Provide the (X, Y) coordinate of the cell's center where the given text is located.  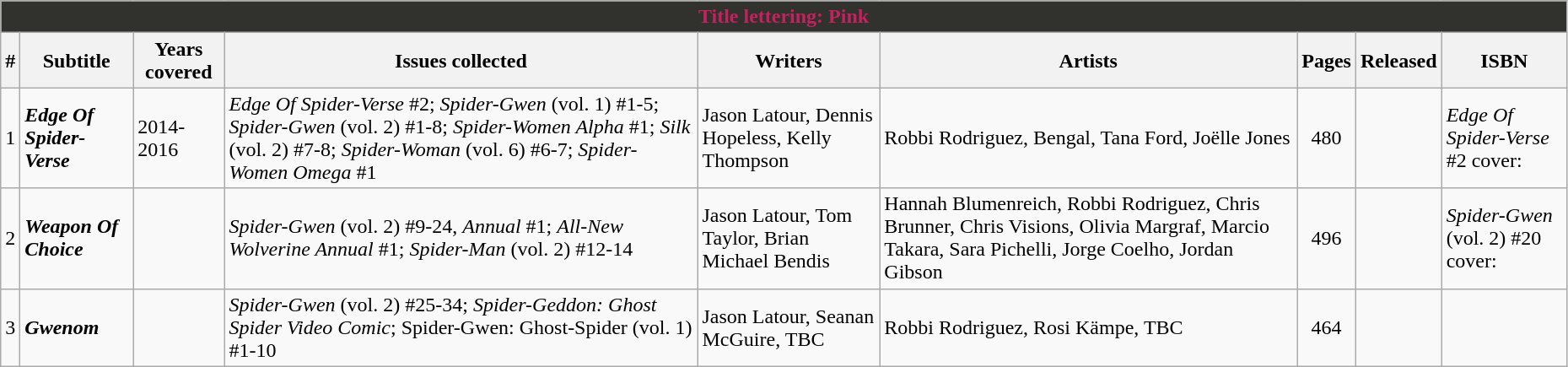
1 (10, 138)
Released (1398, 61)
Gwenom (77, 327)
Spider-Gwen (vol. 2) #25-34; Spider-Geddon: Ghost Spider Video Comic; Spider-Gwen: Ghost-Spider (vol. 1) #1-10 (461, 327)
Hannah Blumenreich, Robbi Rodriguez, Chris Brunner, Chris Visions, Olivia Margraf, Marcio Takara, Sara Pichelli, Jorge Coelho, Jordan Gibson (1088, 238)
Robbi Rodriguez, Rosi Kämpe, TBC (1088, 327)
3 (10, 327)
2 (10, 238)
Issues collected (461, 61)
Weapon Of Choice (77, 238)
Artists (1088, 61)
Jason Latour, Seanan McGuire, TBC (789, 327)
Edge Of Spider-Verse (77, 138)
Jason Latour, Tom Taylor, Brian Michael Bendis (789, 238)
Years covered (179, 61)
Edge Of Spider-Verse #2 cover: (1504, 138)
# (10, 61)
2014-2016 (179, 138)
Spider-Gwen (vol. 2) #20 cover: (1504, 238)
480 (1327, 138)
Subtitle (77, 61)
Title lettering: Pink (784, 17)
464 (1327, 327)
Jason Latour, Dennis Hopeless, Kelly Thompson (789, 138)
Writers (789, 61)
Robbi Rodriguez, Bengal, Tana Ford, Joëlle Jones (1088, 138)
Spider-Gwen (vol. 2) #9-24, Annual #1; All-New Wolverine Annual #1; Spider-Man (vol. 2) #12-14 (461, 238)
ISBN (1504, 61)
496 (1327, 238)
Pages (1327, 61)
